Determine the [X, Y] coordinate at the center of the cell enclosing the given text.  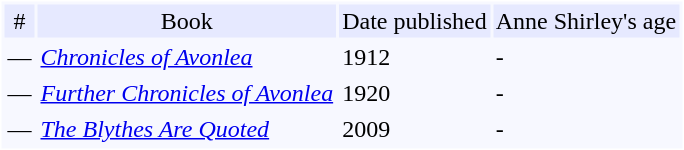
# [19, 20]
Date published [414, 20]
Chronicles of Avonlea [188, 56]
1920 [414, 92]
Anne Shirley's age [586, 20]
1912 [414, 56]
Further Chronicles of Avonlea [188, 92]
Book [188, 20]
The Blythes Are Quoted [188, 128]
2009 [414, 128]
